Provide the [X, Y] coordinate of the cell's center where the given text is located.  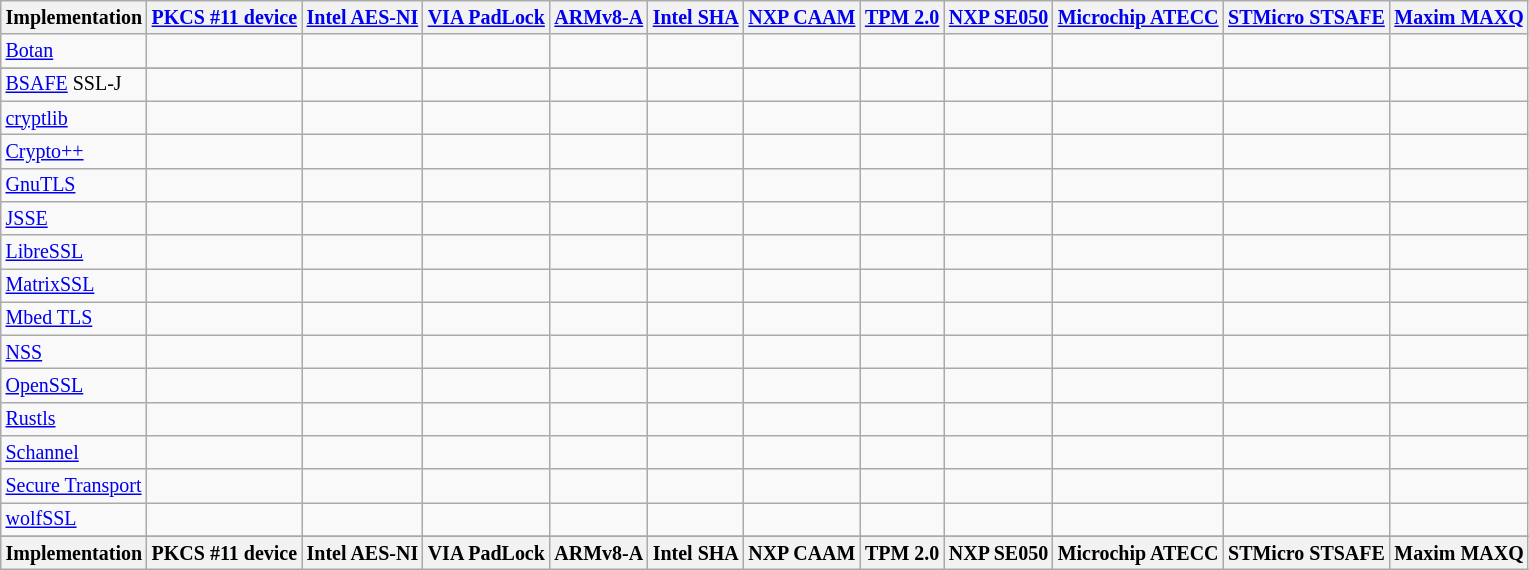
MatrixSSL [74, 286]
cryptlib [74, 118]
OpenSSL [74, 386]
NSS [74, 352]
BSAFE SSL-J [74, 84]
LibreSSL [74, 252]
Schannel [74, 452]
Botan [74, 52]
Crypto++ [74, 152]
Rustls [74, 420]
JSSE [74, 218]
Mbed TLS [74, 318]
Secure Transport [74, 486]
wolfSSL [74, 520]
GnuTLS [74, 184]
